Extract the [X, Y] coordinate from the center of the cell holding the provided text.  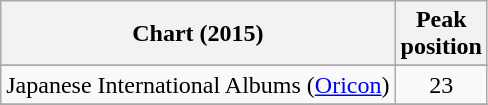
Japanese International Albums (Oricon) [198, 85]
Peakposition [441, 34]
23 [441, 85]
Chart (2015) [198, 34]
